Capture the cell that displays the provided text and extract its (x, y) central coordinate. 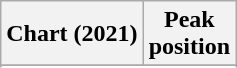
Peakposition (189, 34)
Chart (2021) (72, 34)
